From the cell containing the given text, extract its center point as (x, y) coordinate. 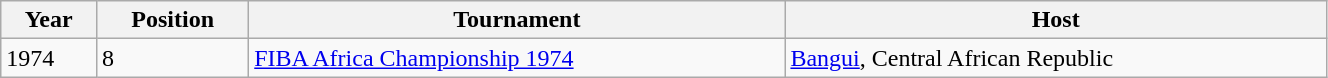
8 (173, 58)
Tournament (517, 20)
Position (173, 20)
Year (49, 20)
1974 (49, 58)
Bangui, Central African Republic (1056, 58)
Host (1056, 20)
FIBA Africa Championship 1974 (517, 58)
